Detect which cell encompasses the target text, then output its [X, Y] center coordinate. 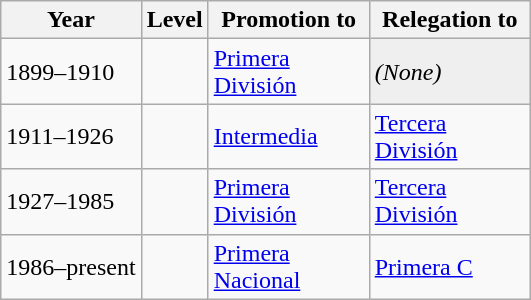
1986–present [71, 266]
Promotion to [288, 20]
Primera Nacional [288, 266]
(None) [450, 72]
Level [174, 20]
Year [71, 20]
Intermedia [288, 136]
1911–1926 [71, 136]
Primera C [450, 266]
1927–1985 [71, 202]
1899–1910 [71, 72]
Relegation to [450, 20]
